Capture the cell that displays the provided text and extract its (X, Y) central coordinate. 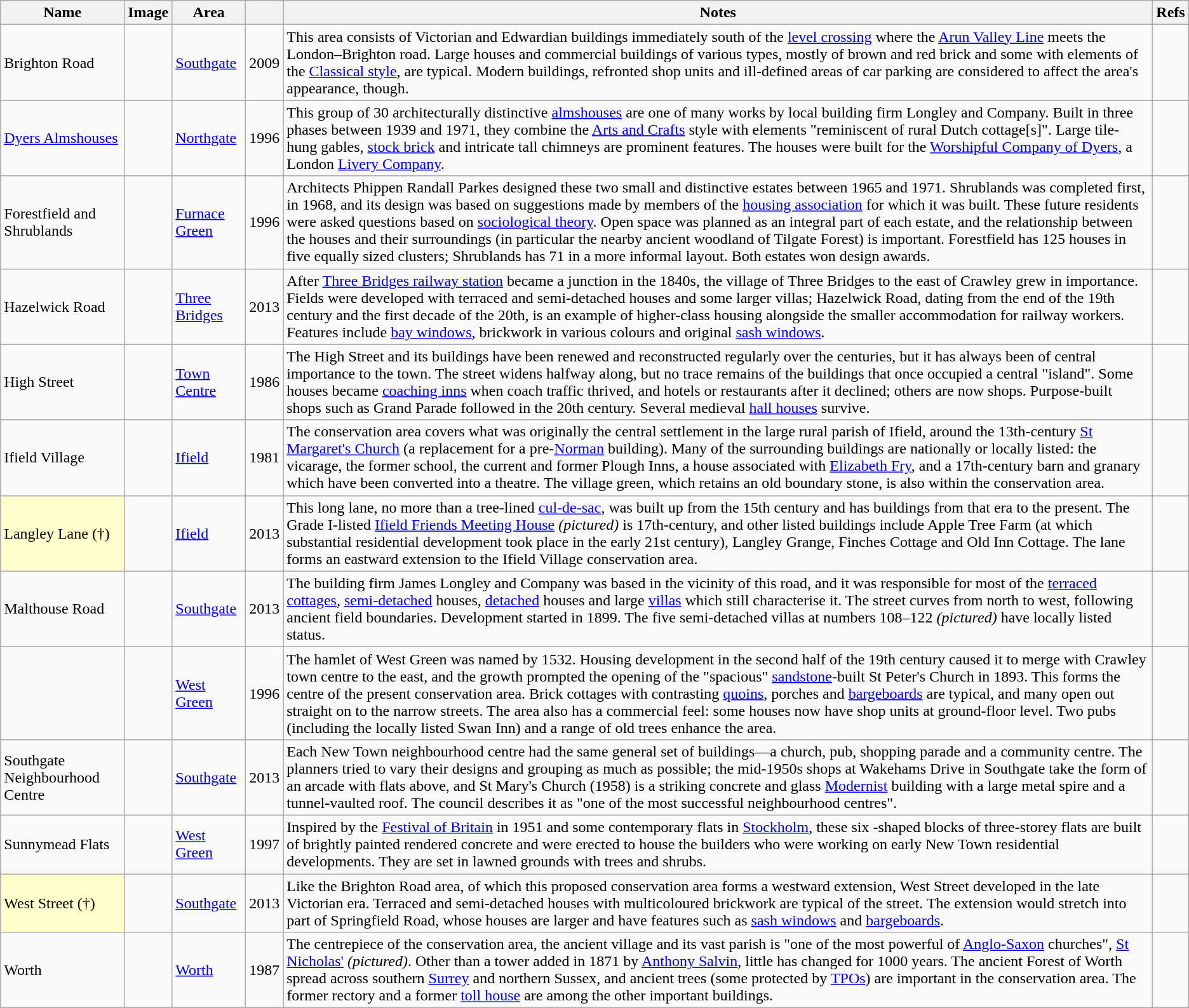
Area (209, 13)
Malthouse Road (62, 608)
Town Centre (209, 382)
Forestfield and Shrublands (62, 222)
Refs (1171, 13)
Langley Lane (†) (62, 534)
1997 (264, 844)
Hazelwick Road (62, 306)
Northgate (209, 138)
Ifield Village (62, 457)
1981 (264, 457)
2009 (264, 62)
Three Bridges (209, 306)
Notes (718, 13)
Dyers Almshouses (62, 138)
Image (149, 13)
Furnace Green (209, 222)
Southgate Neighbourhood Centre (62, 777)
1986 (264, 382)
Name (62, 13)
High Street (62, 382)
1987 (264, 971)
Brighton Road (62, 62)
West Street (†) (62, 903)
Sunnymead Flats (62, 844)
